Return [X, Y] of the center of cell containing provided text 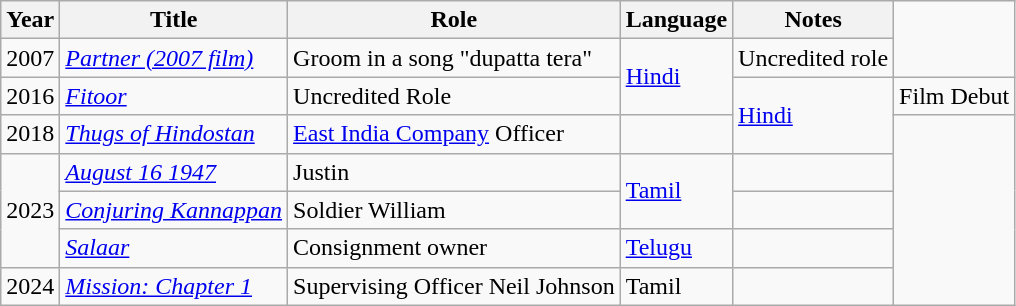
Language [676, 20]
Uncredited Role [454, 96]
Conjuring Kannappan [174, 210]
Supervising Officer Neil Johnson [454, 286]
2016 [30, 96]
Telugu [676, 248]
Title [174, 20]
Salaar [174, 248]
Justin [454, 172]
2018 [30, 134]
East India Company Officer [454, 134]
August 16 1947 [174, 172]
Year [30, 20]
Uncredited role [814, 58]
Mission: Chapter 1 [174, 286]
Groom in a song "dupatta tera" [454, 58]
Fitoor [174, 96]
Partner (2007 film) [174, 58]
Soldier William [454, 210]
2023 [30, 210]
Consignment owner [454, 248]
2007 [30, 58]
Film Debut [954, 96]
Notes [814, 20]
Thugs of Hindostan [174, 134]
2024 [30, 286]
Role [454, 20]
